Capture the cell that displays the provided text and extract its (x, y) central coordinate. 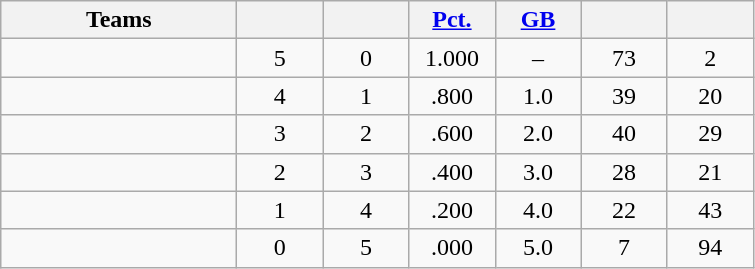
94 (710, 248)
3.0 (538, 172)
21 (710, 172)
.800 (452, 96)
– (538, 58)
.600 (452, 134)
20 (710, 96)
GB (538, 20)
4.0 (538, 210)
7 (624, 248)
43 (710, 210)
.000 (452, 248)
1.000 (452, 58)
.200 (452, 210)
Pct. (452, 20)
5.0 (538, 248)
22 (624, 210)
1.0 (538, 96)
40 (624, 134)
29 (710, 134)
Teams (119, 20)
.400 (452, 172)
73 (624, 58)
2.0 (538, 134)
39 (624, 96)
28 (624, 172)
